Determine the [X, Y] coordinate at the center of the cell enclosing the given text.  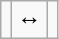
↔ [30, 20]
